For the text-containing cell, return its midpoint in [X, Y] coordinate format. 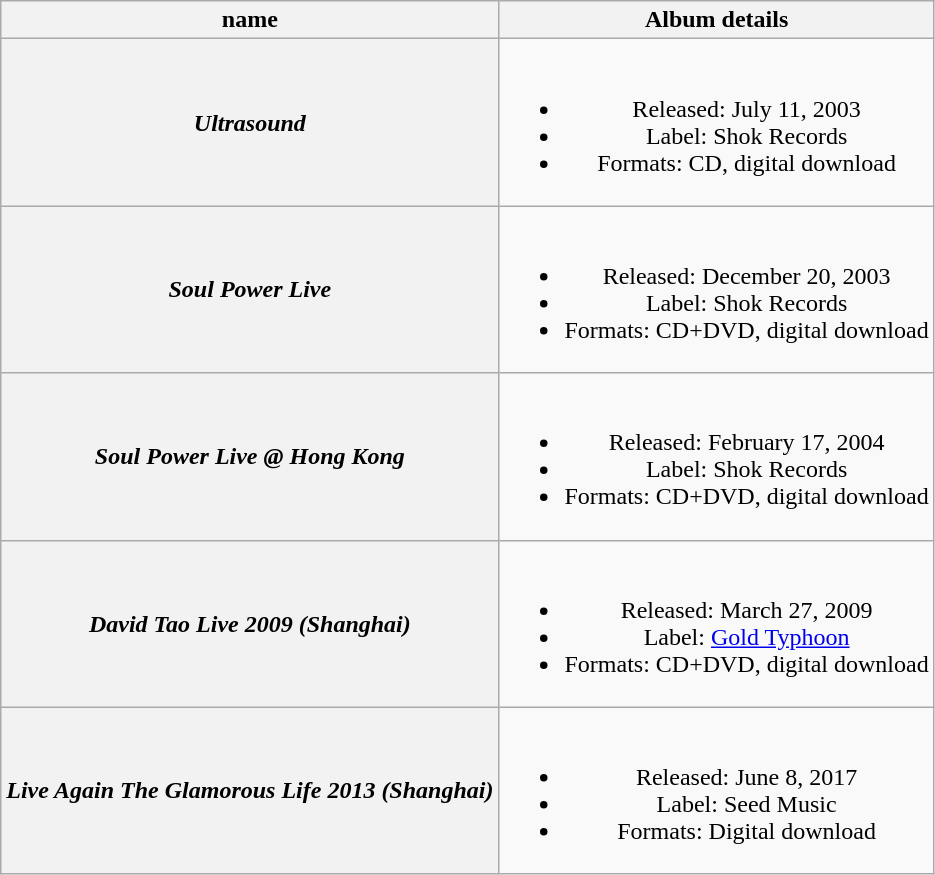
Released: February 17, 2004Label: Shok RecordsFormats: CD+DVD, digital download [716, 456]
Released: June 8, 2017Label: Seed MusicFormats: Digital download [716, 790]
David Tao Live 2009 (Shanghai) [250, 624]
Released: December 20, 2003Label: Shok RecordsFormats: CD+DVD, digital download [716, 290]
Released: March 27, 2009Label: Gold TyphoonFormats: CD+DVD, digital download [716, 624]
Soul Power Live @ Hong Kong [250, 456]
Released: July 11, 2003Label: Shok RecordsFormats: CD, digital download [716, 122]
Album details [716, 20]
Live Again The Glamorous Life 2013 (Shanghai) [250, 790]
Ultrasound [250, 122]
Soul Power Live [250, 290]
name [250, 20]
